Provide the [x, y] coordinate of the cell's center where the given text is located.  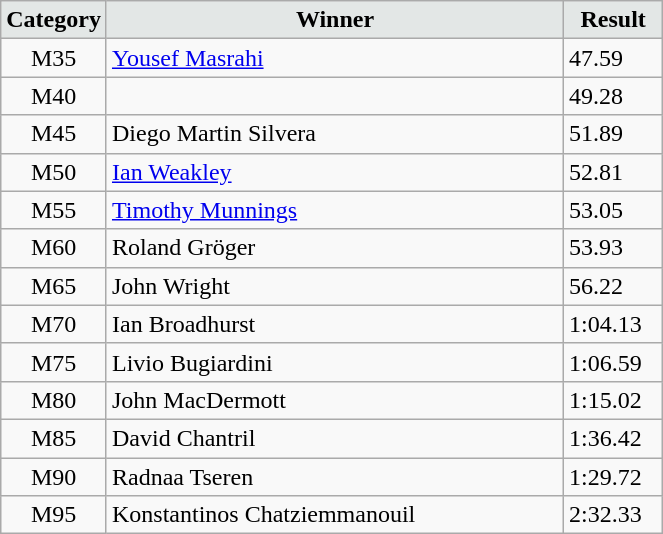
1:29.72 [614, 477]
2:32.33 [614, 515]
M85 [54, 438]
Diego Martin Silvera [334, 134]
M60 [54, 248]
M40 [54, 96]
Winner [334, 20]
M80 [54, 400]
51.89 [614, 134]
56.22 [614, 286]
Ian Weakley [334, 172]
1:06.59 [614, 362]
Konstantinos Chatziemmanouil [334, 515]
M70 [54, 324]
M45 [54, 134]
John MacDermott [334, 400]
M90 [54, 477]
John Wright [334, 286]
1:36.42 [614, 438]
49.28 [614, 96]
David Chantril [334, 438]
M50 [54, 172]
Ian Broadhurst [334, 324]
Livio Bugiardini [334, 362]
M35 [54, 58]
Result [614, 20]
52.81 [614, 172]
53.93 [614, 248]
Roland Gröger [334, 248]
M95 [54, 515]
M75 [54, 362]
1:04.13 [614, 324]
Category [54, 20]
53.05 [614, 210]
M55 [54, 210]
1:15.02 [614, 400]
Radnaa Tseren [334, 477]
M65 [54, 286]
47.59 [614, 58]
Timothy Munnings [334, 210]
Yousef Masrahi [334, 58]
